Capture the cell that displays the provided text and extract its (x, y) central coordinate. 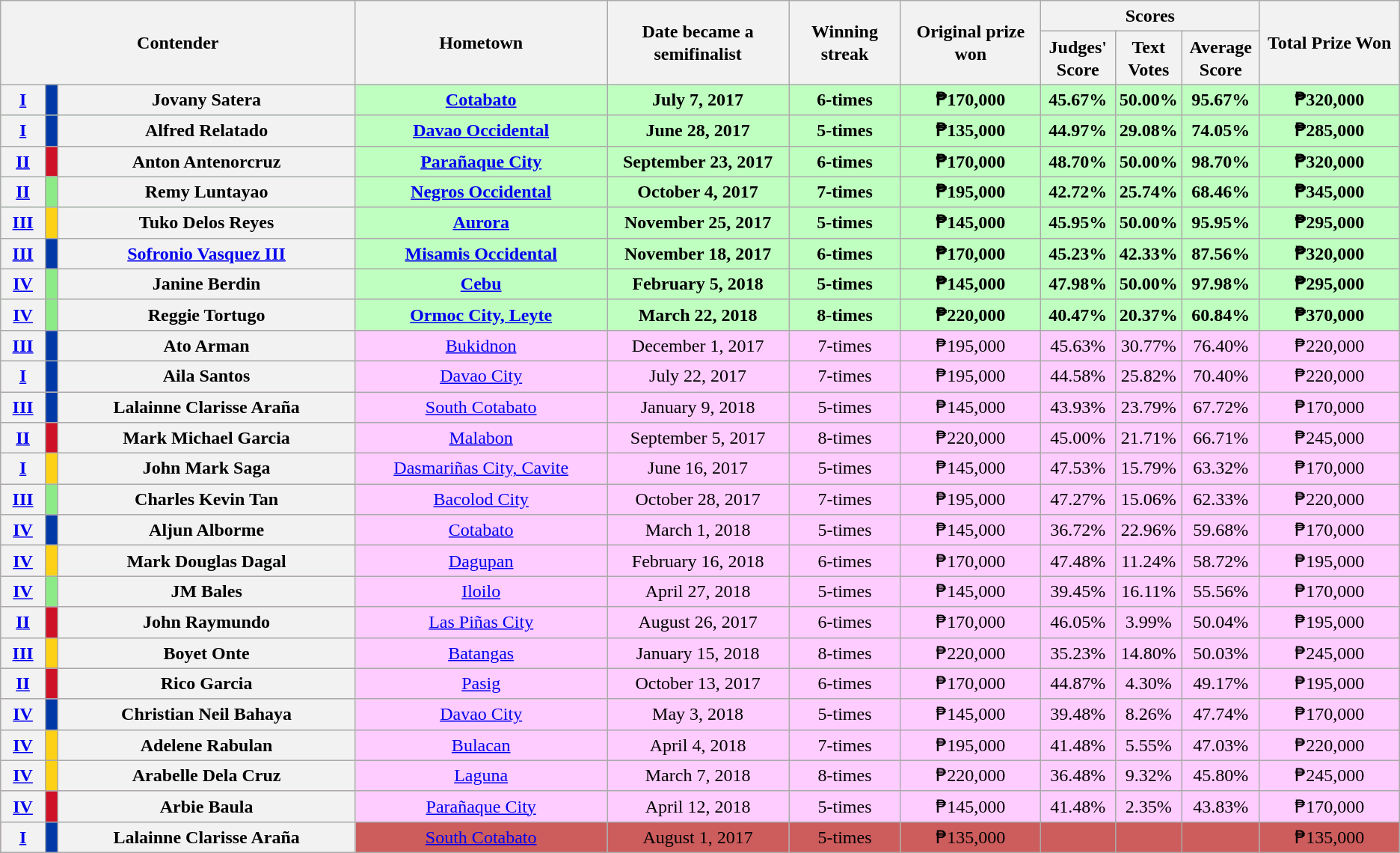
September 23, 2017 (699, 162)
Christian Neil Bahaya (206, 714)
₱370,000 (1330, 314)
August 26, 2017 (699, 623)
43.83% (1221, 807)
97.98% (1221, 284)
October 4, 2017 (699, 192)
49.17% (1221, 684)
25.82% (1149, 376)
John Mark Saga (206, 468)
Rico Garcia (206, 684)
44.87% (1078, 684)
May 3, 2018 (699, 714)
50.04% (1221, 623)
48.70% (1078, 162)
JM Bales (206, 591)
62.33% (1221, 500)
Average Score (1221, 58)
Scores (1150, 16)
Judges' Score (1078, 58)
43.93% (1078, 407)
Jovany Satera (206, 100)
Laguna (482, 775)
45.67% (1078, 100)
January 9, 2018 (699, 407)
11.24% (1149, 561)
Hometown (482, 43)
Misamis Occidental (482, 253)
23.79% (1149, 407)
42.33% (1149, 253)
Janine Berdin (206, 284)
March 1, 2018 (699, 530)
44.97% (1078, 130)
October 28, 2017 (699, 500)
₱285,000 (1330, 130)
January 15, 2018 (699, 652)
87.56% (1221, 253)
67.72% (1221, 407)
16.11% (1149, 591)
45.63% (1078, 346)
21.71% (1149, 438)
9.32% (1149, 775)
Anton Antenorcruz (206, 162)
50.03% (1221, 652)
45.95% (1078, 223)
25.74% (1149, 192)
4.30% (1149, 684)
44.58% (1078, 376)
35.23% (1078, 652)
68.46% (1221, 192)
20.37% (1149, 314)
Original prize won (971, 43)
5.55% (1149, 745)
42.72% (1078, 192)
February 5, 2018 (699, 284)
47.74% (1221, 714)
March 22, 2018 (699, 314)
45.00% (1078, 438)
July 7, 2017 (699, 100)
Aila Santos (206, 376)
Cebu (482, 284)
47.98% (1078, 284)
47.48% (1078, 561)
46.05% (1078, 623)
Boyet Onte (206, 652)
Tuko Delos Reyes (206, 223)
Pasig (482, 684)
Contender (178, 43)
April 27, 2018 (699, 591)
Las Piñas City (482, 623)
October 13, 2017 (699, 684)
Negros Occidental (482, 192)
November 18, 2017 (699, 253)
John Raymundo (206, 623)
36.72% (1078, 530)
Adelene Rabulan (206, 745)
22.96% (1149, 530)
66.71% (1221, 438)
8.26% (1149, 714)
Mark Michael Garcia (206, 438)
Batangas (482, 652)
47.03% (1221, 745)
14.80% (1149, 652)
15.06% (1149, 500)
Dagupan (482, 561)
30.77% (1149, 346)
76.40% (1221, 346)
55.56% (1221, 591)
58.72% (1221, 561)
Text Votes (1149, 58)
60.84% (1221, 314)
Arbie Baula (206, 807)
Charles Kevin Tan (206, 500)
Sofronio Vasquez III (206, 253)
63.32% (1221, 468)
39.48% (1078, 714)
Reggie Tortugo (206, 314)
Malabon (482, 438)
Alfred Relatado (206, 130)
June 16, 2017 (699, 468)
Davao Occidental (482, 130)
March 7, 2018 (699, 775)
Iloilo (482, 591)
40.47% (1078, 314)
98.70% (1221, 162)
Ato Arman (206, 346)
3.99% (1149, 623)
2.35% (1149, 807)
74.05% (1221, 130)
95.95% (1221, 223)
September 5, 2017 (699, 438)
Date became a semifinalist (699, 43)
Arabelle Dela Cruz (206, 775)
39.45% (1078, 591)
Aljun Alborme (206, 530)
70.40% (1221, 376)
Aurora (482, 223)
November 25, 2017 (699, 223)
Total Prize Won (1330, 43)
Ormoc City, Leyte (482, 314)
December 1, 2017 (699, 346)
Bukidnon (482, 346)
July 22, 2017 (699, 376)
August 1, 2017 (699, 837)
Winning streak (845, 43)
₱345,000 (1330, 192)
15.79% (1149, 468)
45.23% (1078, 253)
Bulacan (482, 745)
April 12, 2018 (699, 807)
45.80% (1221, 775)
Mark Douglas Dagal (206, 561)
36.48% (1078, 775)
Dasmariñas City, Cavite (482, 468)
47.53% (1078, 468)
Bacolod City (482, 500)
95.67% (1221, 100)
April 4, 2018 (699, 745)
Remy Luntayao (206, 192)
29.08% (1149, 130)
47.27% (1078, 500)
February 16, 2018 (699, 561)
59.68% (1221, 530)
June 28, 2017 (699, 130)
